Locate the cell with the specified text and output its (x, y) center coordinate. 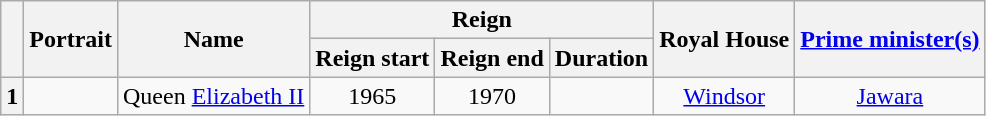
Royal House (724, 39)
Queen Elizabeth II (213, 96)
Prime minister(s) (890, 39)
1965 (372, 96)
Duration (601, 58)
Reign end (492, 58)
Portrait (71, 39)
Jawara (890, 96)
Reign (482, 20)
1 (12, 96)
Windsor (724, 96)
Reign start (372, 58)
1970 (492, 96)
Name (213, 39)
